Provide the [X, Y] coordinate of the cell's center where the given text is located.  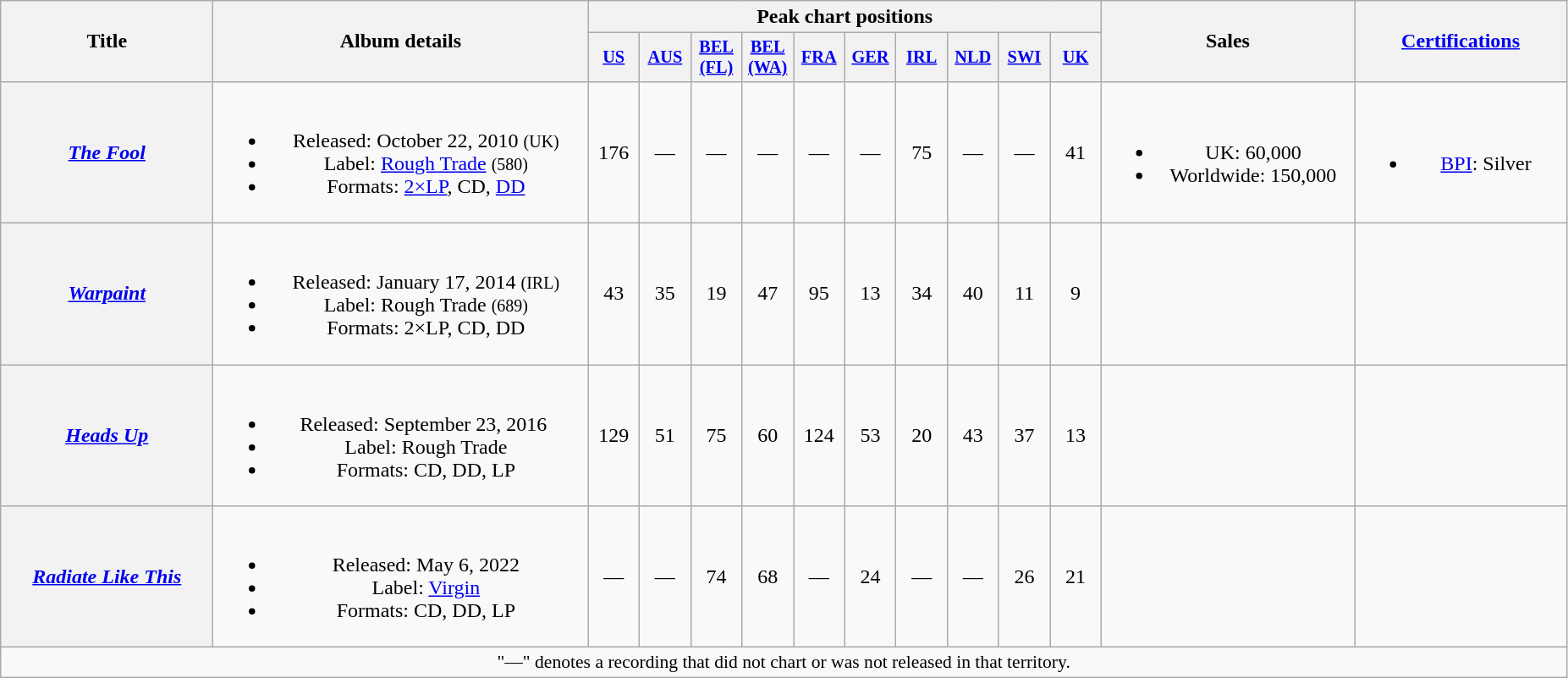
129 [614, 435]
47 [768, 295]
34 [922, 295]
SWI [1024, 58]
Released: January 17, 2014 (IRL)Label: Rough Trade (689)Formats: 2×LP, CD, DD [401, 295]
53 [870, 435]
68 [768, 577]
95 [819, 295]
20 [922, 435]
Title [107, 41]
The Fool [107, 152]
Radiate Like This [107, 577]
Released: October 22, 2010 (UK)Label: Rough Trade (580)Formats: 2×LP, CD, DD [401, 152]
Released: May 6, 2022Label: VirginFormats: CD, DD, LP [401, 577]
US [614, 58]
GER [870, 58]
40 [973, 295]
NLD [973, 58]
BEL(WA) [768, 58]
124 [819, 435]
74 [716, 577]
BEL(FL) [716, 58]
UK: 60,000Worldwide: 150,000 [1227, 152]
Heads Up [107, 435]
60 [768, 435]
Peak chart positions [845, 17]
9 [1076, 295]
Sales [1227, 41]
19 [716, 295]
176 [614, 152]
Album details [401, 41]
BPI: Silver [1461, 152]
41 [1076, 152]
Released: September 23, 2016 Label: Rough Trade Formats: CD, DD, LP [401, 435]
Certifications [1461, 41]
37 [1024, 435]
AUS [665, 58]
21 [1076, 577]
26 [1024, 577]
24 [870, 577]
"—" denotes a recording that did not chart or was not released in that territory. [784, 663]
IRL [922, 58]
11 [1024, 295]
35 [665, 295]
FRA [819, 58]
UK [1076, 58]
51 [665, 435]
Warpaint [107, 295]
